Locate the cell with the specified text and output its (X, Y) center coordinate. 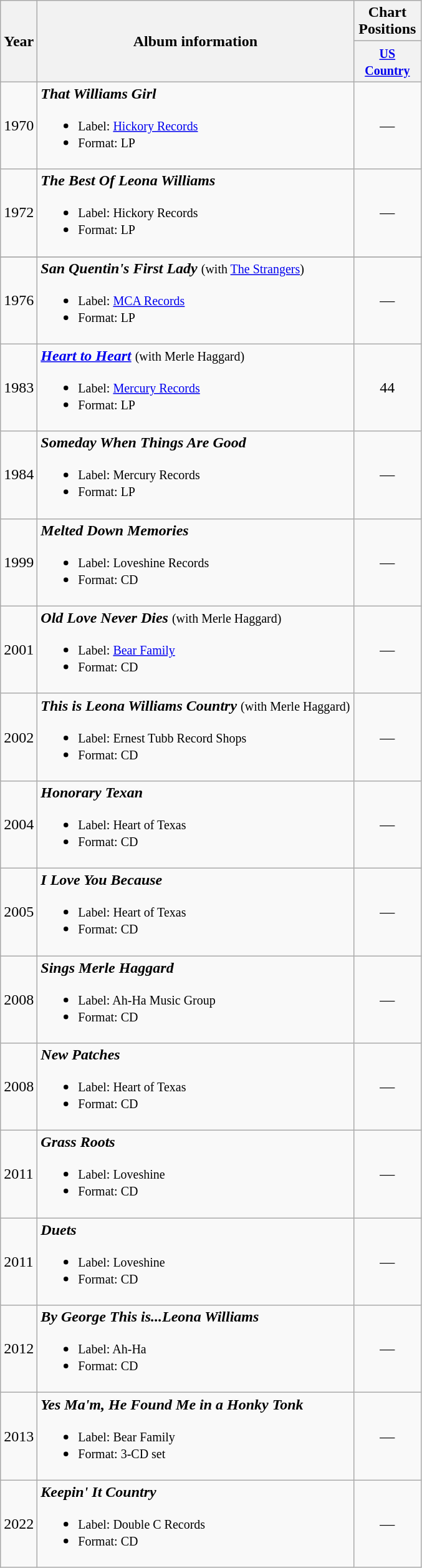
San Quentin's First Lady (with The Strangers)Label: MCA RecordsFormat: LP (196, 300)
1976 (19, 300)
Honorary TexanLabel: Heart of TexasFormat: CD (196, 824)
DuetsLabel: LoveshineFormat: CD (196, 1262)
1999 (19, 562)
2013 (19, 1436)
Album information (196, 41)
1984 (19, 475)
Old Love Never Dies (with Merle Haggard)Label: Bear FamilyFormat: CD (196, 650)
2004 (19, 824)
Yes Ma'm, He Found Me in a Honky TonkLabel: Bear FamilyFormat: 3-CD set (196, 1436)
1972 (19, 213)
That Williams GirlLabel: Hickory RecordsFormat: LP (196, 125)
US Country (388, 61)
I Love You BecauseLabel: Heart of TexasFormat: CD (196, 912)
Melted Down MemoriesLabel: Loveshine RecordsFormat: CD (196, 562)
Year (19, 41)
44 (388, 387)
2022 (19, 1524)
2005 (19, 912)
Keepin' It Country Label: Double C RecordsFormat: CD (196, 1524)
1983 (19, 387)
New PatchesLabel: Heart of TexasFormat: CD (196, 1087)
Sings Merle HaggardLabel: Ah-Ha Music GroupFormat: CD (196, 1000)
Someday When Things Are GoodLabel: Mercury RecordsFormat: LP (196, 475)
2002 (19, 737)
This is Leona Williams Country (with Merle Haggard)Label: Ernest Tubb Record ShopsFormat: CD (196, 737)
The Best Of Leona WilliamsLabel: Hickory RecordsFormat: LP (196, 213)
2012 (19, 1349)
2001 (19, 650)
Chart Positions (388, 21)
By George This is...Leona WilliamsLabel: Ah-HaFormat: CD (196, 1349)
1970 (19, 125)
Heart to Heart (with Merle Haggard)Label: Mercury RecordsFormat: LP (196, 387)
Grass RootsLabel: LoveshineFormat: CD (196, 1174)
